Detect which cell encompasses the target text, then output its [x, y] center coordinate. 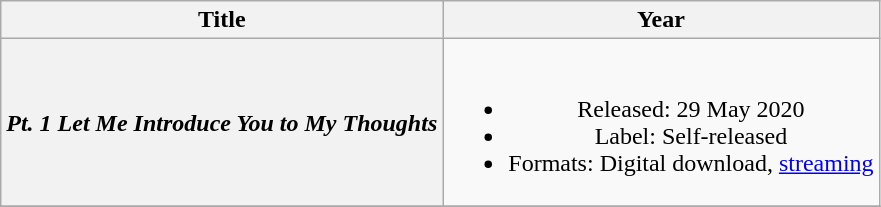
Year [661, 20]
Released: 29 May 2020Label: Self-releasedFormats: Digital download, streaming [661, 122]
Pt. 1 Let Me Introduce You to My Thoughts [222, 122]
Title [222, 20]
